Locate the cell with the specified text and output its (x, y) center coordinate. 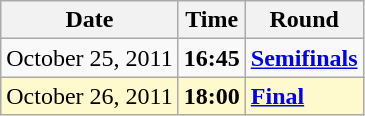
18:00 (212, 96)
Time (212, 20)
October 26, 2011 (90, 96)
October 25, 2011 (90, 58)
Date (90, 20)
Round (304, 20)
Final (304, 96)
Semifinals (304, 58)
16:45 (212, 58)
